Return [X, Y] of the center of cell containing provided text 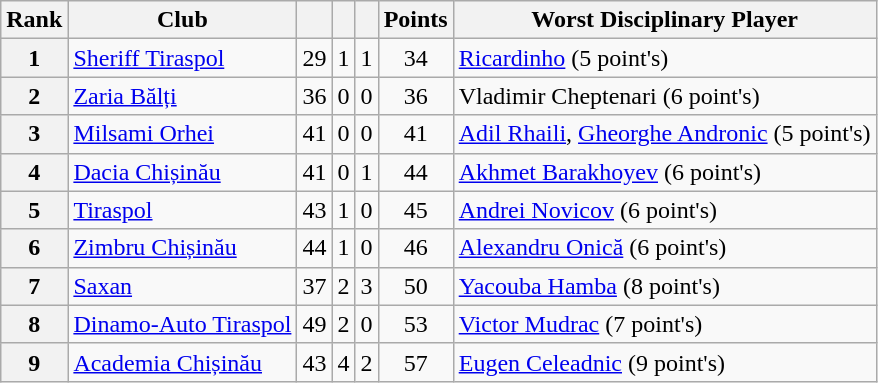
Vladimir Cheptenari (6 point's) [664, 96]
Ricardinho (5 point's) [664, 58]
Dacia Chișinău [182, 172]
Dinamo-Auto Tiraspol [182, 324]
Eugen Celeadnic (9 point's) [664, 362]
49 [314, 324]
Sheriff Tiraspol [182, 58]
6 [34, 248]
Milsami Orhei [182, 134]
Alexandru Onică (6 point's) [664, 248]
Rank [34, 20]
37 [314, 286]
Saxan [182, 286]
Zaria Bălți [182, 96]
5 [34, 210]
Points [416, 20]
7 [34, 286]
57 [416, 362]
50 [416, 286]
Worst Disciplinary Player [664, 20]
Yacouba Hamba (8 point's) [664, 286]
9 [34, 362]
Zimbru Chișinău [182, 248]
Academia Chișinău [182, 362]
53 [416, 324]
45 [416, 210]
Tiraspol [182, 210]
46 [416, 248]
Victor Mudrac (7 point's) [664, 324]
34 [416, 58]
Adil Rhaili, Gheorghe Andronic (5 point's) [664, 134]
Andrei Novicov (6 point's) [664, 210]
29 [314, 58]
Akhmet Barakhoyev (6 point's) [664, 172]
Club [182, 20]
8 [34, 324]
